Extract the (X, Y) coordinate from the center of the cell holding the provided text.  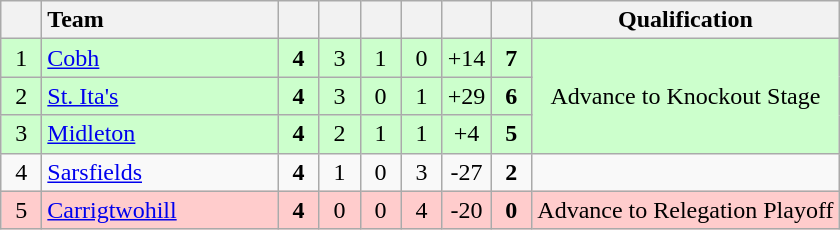
Carrigtwohill (160, 210)
-20 (466, 210)
+4 (466, 134)
-27 (466, 172)
Midleton (160, 134)
+29 (466, 96)
Team (160, 20)
7 (512, 58)
Advance to Knockout Stage (686, 96)
Sarsfields (160, 172)
6 (512, 96)
Advance to Relegation Playoff (686, 210)
St. Ita's (160, 96)
+14 (466, 58)
Cobh (160, 58)
Qualification (686, 20)
